Locate the cell with the specified text and output its (x, y) center coordinate. 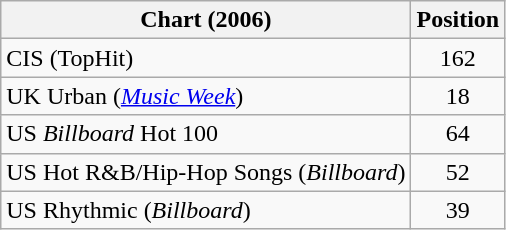
CIS (TopHit) (206, 58)
US Hot R&B/Hip-Hop Songs (Billboard) (206, 172)
52 (458, 172)
Position (458, 20)
Chart (2006) (206, 20)
US Billboard Hot 100 (206, 134)
64 (458, 134)
162 (458, 58)
39 (458, 210)
US Rhythmic (Billboard) (206, 210)
18 (458, 96)
UK Urban (Music Week) (206, 96)
